Extract the [x, y] coordinate from the center of the cell holding the provided text.  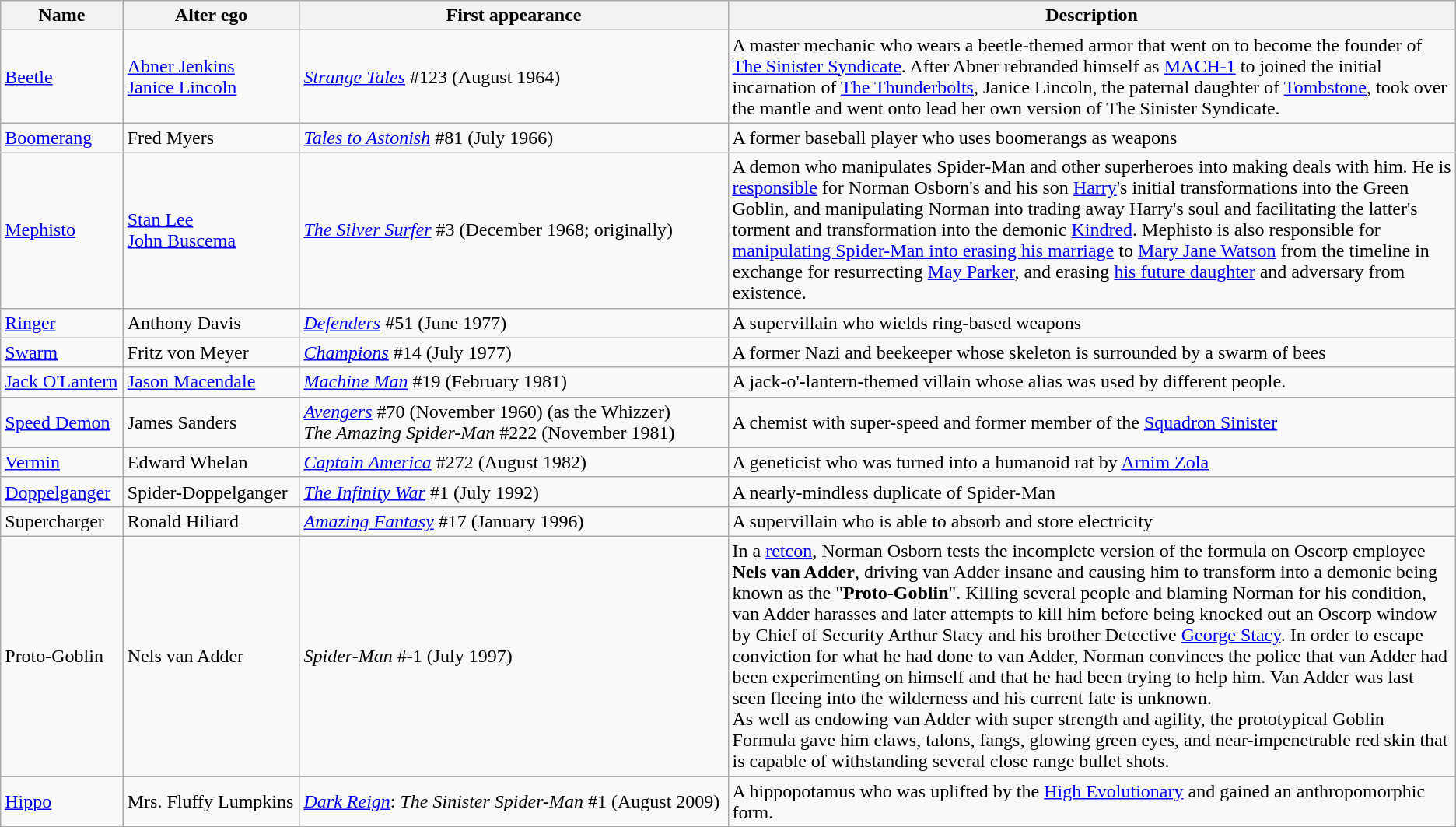
Anthony Davis [212, 323]
James Sanders [212, 422]
A supervillain who wields ring-based weapons [1092, 323]
Mephisto [62, 230]
The Infinity War #1 (July 1992) [513, 492]
Supercharger [62, 521]
Amazing Fantasy #17 (January 1996) [513, 521]
Champions #14 (July 1977) [513, 352]
A former Nazi and beekeeper whose skeleton is surrounded by a swarm of bees [1092, 352]
Swarm [62, 352]
Fred Myers [212, 138]
First appearance [513, 16]
Speed Demon [62, 422]
Mrs. Fluffy Lumpkins [212, 801]
A hippopotamus who was uplifted by the High Evolutionary and gained an anthropomorphic form. [1092, 801]
A chemist with super-speed and former member of the Squadron Sinister [1092, 422]
A geneticist who was turned into a humanoid rat by Arnim Zola [1092, 462]
Name [62, 16]
A former baseball player who uses boomerangs as weapons [1092, 138]
Tales to Astonish #81 (July 1966) [513, 138]
Alter ego [212, 16]
Machine Man #19 (February 1981) [513, 382]
Description [1092, 16]
Stan LeeJohn Buscema [212, 230]
Dark Reign: The Sinister Spider-Man #1 (August 2009) [513, 801]
Strange Tales #123 (August 1964) [513, 76]
The Silver Surfer #3 (December 1968; originally) [513, 230]
Ringer [62, 323]
Jason Macendale [212, 382]
Fritz von Meyer [212, 352]
Captain America #272 (August 1982) [513, 462]
Hippo [62, 801]
A jack-o'-lantern-themed villain whose alias was used by different people. [1092, 382]
A supervillain who is able to absorb and store electricity [1092, 521]
Beetle [62, 76]
Ronald Hiliard [212, 521]
Nels van Adder [212, 656]
Edward Whelan [212, 462]
Abner JenkinsJanice Lincoln [212, 76]
A nearly-mindless duplicate of Spider-Man [1092, 492]
Spider-Doppelganger [212, 492]
Defenders #51 (June 1977) [513, 323]
Boomerang [62, 138]
Avengers #70 (November 1960) (as the Whizzer)The Amazing Spider-Man #222 (November 1981) [513, 422]
Proto-Goblin [62, 656]
Doppelganger [62, 492]
Jack O'Lantern [62, 382]
Vermin [62, 462]
Spider-Man #-1 (July 1997) [513, 656]
